Find where the given text appears and provide that cell's center as (X, Y) coordinate. 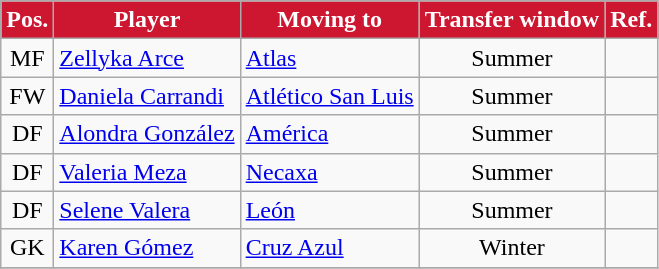
FW (28, 96)
América (330, 134)
Karen Gómez (147, 248)
Pos. (28, 20)
León (330, 210)
Ref. (632, 20)
Zellyka Arce (147, 58)
Winter (512, 248)
Daniela Carrandi (147, 96)
Atlas (330, 58)
MF (28, 58)
Valeria Meza (147, 172)
Transfer window (512, 20)
Selene Valera (147, 210)
Cruz Azul (330, 248)
Moving to (330, 20)
Alondra González (147, 134)
Necaxa (330, 172)
Atlético San Luis (330, 96)
Player (147, 20)
GK (28, 248)
